Determine the [x, y] coordinate at the center of the cell enclosing the given text.  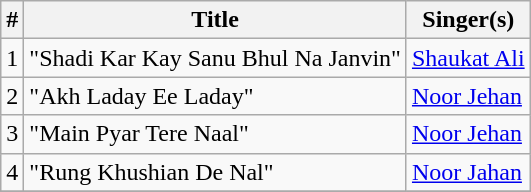
4 [12, 172]
"Akh Laday Ee Laday" [216, 96]
# [12, 20]
Noor Jahan [468, 172]
Singer(s) [468, 20]
2 [12, 96]
3 [12, 134]
"Shadi Kar Kay Sanu Bhul Na Janvin" [216, 58]
"Main Pyar Tere Naal" [216, 134]
1 [12, 58]
"Rung Khushian De Nal" [216, 172]
Shaukat Ali [468, 58]
Title [216, 20]
